Search for the cell housing the specified text and yield its [X, Y] center coordinate. 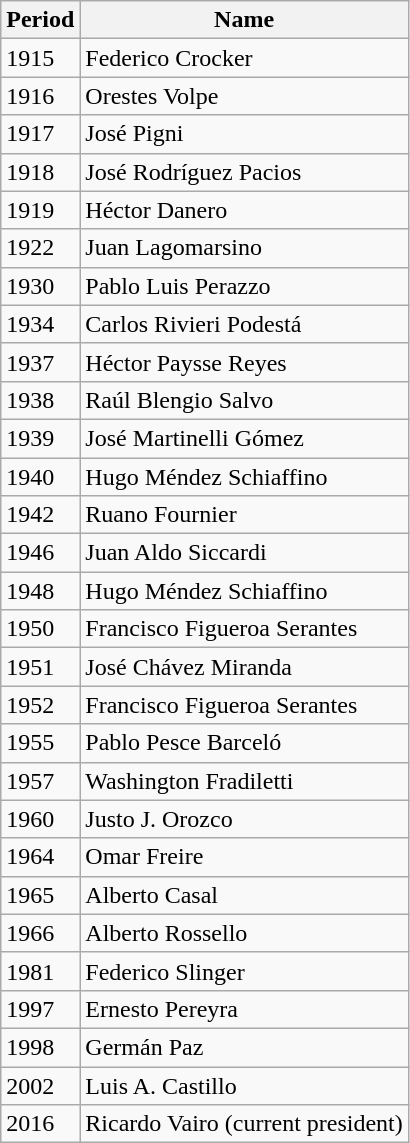
1922 [40, 248]
José Chávez Miranda [244, 667]
Period [40, 20]
1964 [40, 857]
1965 [40, 895]
José Pigni [244, 134]
Luis A. Castillo [244, 1085]
1998 [40, 1047]
1917 [40, 134]
Name [244, 20]
1960 [40, 819]
1952 [40, 705]
1957 [40, 781]
Juan Lagomarsino [244, 248]
José Rodríguez Pacios [244, 172]
1946 [40, 553]
Alberto Rossello [244, 933]
1950 [40, 629]
Ruano Fournier [244, 515]
1930 [40, 286]
Federico Crocker [244, 58]
Pablo Luis Perazzo [244, 286]
2002 [40, 1085]
Omar Freire [244, 857]
Héctor Danero [244, 210]
Federico Slinger [244, 971]
Germán Paz [244, 1047]
Raúl Blengio Salvo [244, 400]
1937 [40, 362]
1940 [40, 477]
1919 [40, 210]
Justo J. Orozco [244, 819]
1948 [40, 591]
Orestes Volpe [244, 96]
1951 [40, 667]
Washington Fradiletti [244, 781]
Héctor Paysse Reyes [244, 362]
Alberto Casal [244, 895]
Juan Aldo Siccardi [244, 553]
Ernesto Pereyra [244, 1009]
1966 [40, 933]
2016 [40, 1124]
1939 [40, 438]
1997 [40, 1009]
1981 [40, 971]
Ricardo Vairo (current president) [244, 1124]
1938 [40, 400]
1916 [40, 96]
1934 [40, 324]
1955 [40, 743]
1915 [40, 58]
1918 [40, 172]
1942 [40, 515]
José Martinelli Gómez [244, 438]
Pablo Pesce Barceló [244, 743]
Carlos Rivieri Podestá [244, 324]
